Detect which cell encompasses the target text, then output its (x, y) center coordinate. 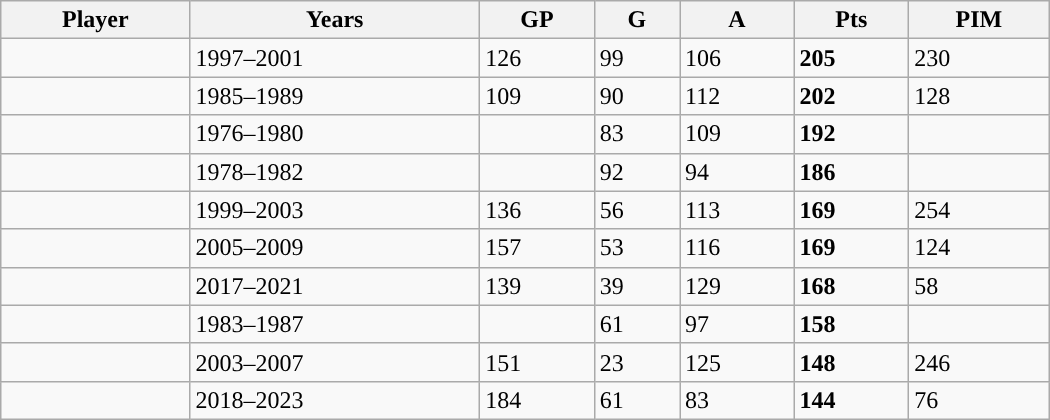
1983–1987 (335, 324)
128 (980, 96)
53 (636, 248)
113 (738, 210)
23 (636, 362)
124 (980, 248)
144 (852, 400)
246 (980, 362)
125 (738, 362)
1985–1989 (335, 96)
151 (538, 362)
112 (738, 96)
106 (738, 58)
97 (738, 324)
99 (636, 58)
1997–2001 (335, 58)
1999–2003 (335, 210)
58 (980, 286)
1978–1982 (335, 172)
Years (335, 20)
39 (636, 286)
184 (538, 400)
GP (538, 20)
205 (852, 58)
94 (738, 172)
148 (852, 362)
186 (852, 172)
PIM (980, 20)
1976–1980 (335, 134)
2003–2007 (335, 362)
76 (980, 400)
157 (538, 248)
136 (538, 210)
116 (738, 248)
2018–2023 (335, 400)
90 (636, 96)
129 (738, 286)
254 (980, 210)
G (636, 20)
192 (852, 134)
2005–2009 (335, 248)
139 (538, 286)
92 (636, 172)
A (738, 20)
202 (852, 96)
230 (980, 58)
Player (96, 20)
Pts (852, 20)
56 (636, 210)
168 (852, 286)
158 (852, 324)
2017–2021 (335, 286)
126 (538, 58)
